Return the [x, y] coordinate for the center point of the cell that contains the specified text.  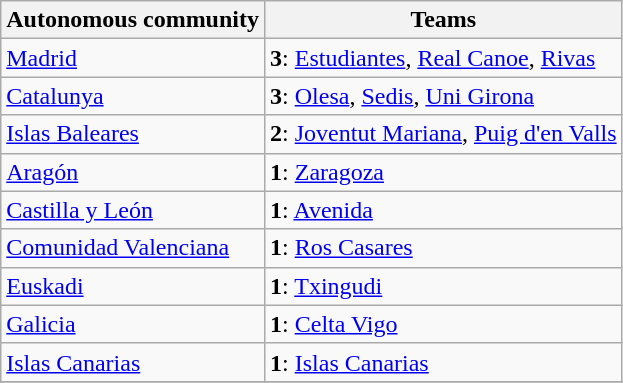
Castilla y León [133, 210]
Teams [444, 20]
1: Celta Vigo [444, 324]
Autonomous community [133, 20]
2: Joventut Mariana, Puig d'en Valls [444, 134]
3: Olesa, Sedis, Uni Girona [444, 96]
Islas Canarias [133, 362]
Madrid [133, 58]
Euskadi [133, 286]
1: Txingudi [444, 286]
Aragón [133, 172]
Catalunya [133, 96]
1: Islas Canarias [444, 362]
Comunidad Valenciana [133, 248]
3: Estudiantes, Real Canoe, Rivas [444, 58]
Islas Baleares [133, 134]
Galicia [133, 324]
1: Ros Casares [444, 248]
1: Avenida [444, 210]
1: Zaragoza [444, 172]
